Search for the cell housing the specified text and yield its (X, Y) center coordinate. 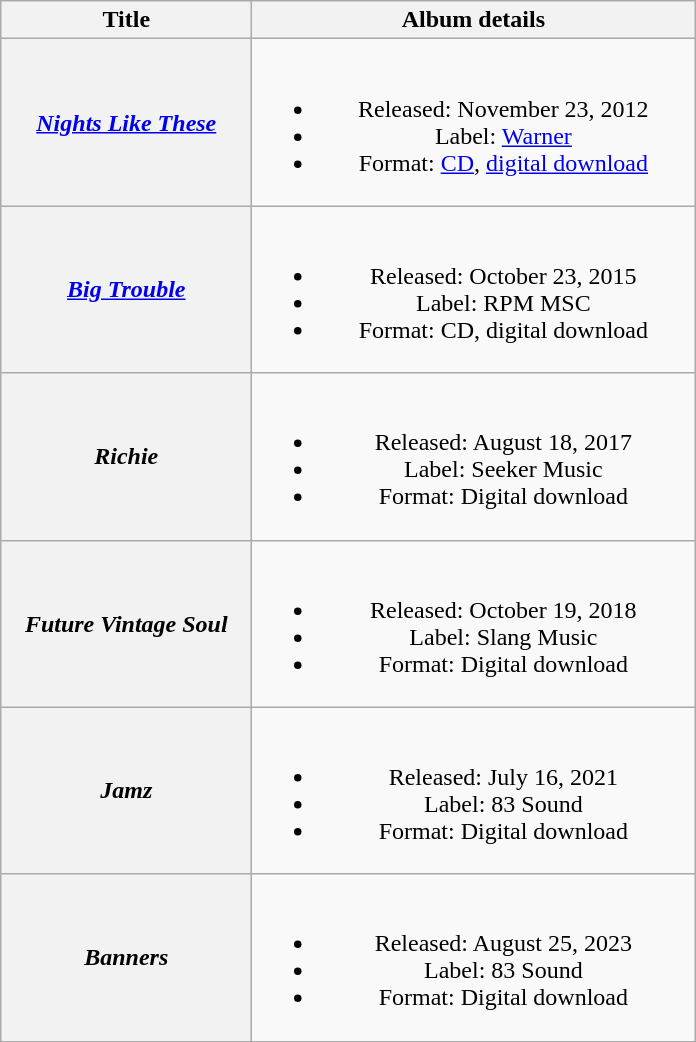
Title (126, 20)
Released: August 25, 2023Label: 83 SoundFormat: Digital download (474, 958)
Album details (474, 20)
Big Trouble (126, 290)
Released: July 16, 2021Label: 83 SoundFormat: Digital download (474, 790)
Richie (126, 456)
Jamz (126, 790)
Released: November 23, 2012Label: WarnerFormat: CD, digital download (474, 122)
Banners (126, 958)
Future Vintage Soul (126, 624)
Nights Like These (126, 122)
Released: August 18, 2017Label: Seeker MusicFormat: Digital download (474, 456)
Released: October 19, 2018Label: Slang MusicFormat: Digital download (474, 624)
Released: October 23, 2015Label: RPM MSCFormat: CD, digital download (474, 290)
